Search for the cell housing the specified text and yield its [x, y] center coordinate. 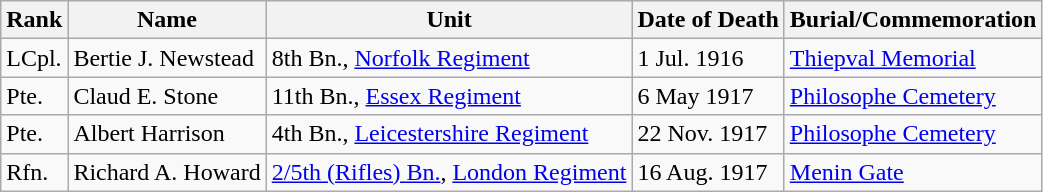
Claud E. Stone [167, 96]
8th Bn., Norfolk Regiment [449, 58]
Name [167, 20]
22 Nov. 1917 [708, 134]
Rfn. [34, 172]
6 May 1917 [708, 96]
Unit [449, 20]
Bertie J. Newstead [167, 58]
16 Aug. 1917 [708, 172]
Date of Death [708, 20]
4th Bn., Leicestershire Regiment [449, 134]
1 Jul. 1916 [708, 58]
Menin Gate [913, 172]
Albert Harrison [167, 134]
Burial/Commemoration [913, 20]
Rank [34, 20]
2/5th (Rifles) Bn., London Regiment [449, 172]
LCpl. [34, 58]
Thiepval Memorial [913, 58]
Richard A. Howard [167, 172]
11th Bn., Essex Regiment [449, 96]
